Output the (X, Y) coordinate of the center of the cell containing the given text.  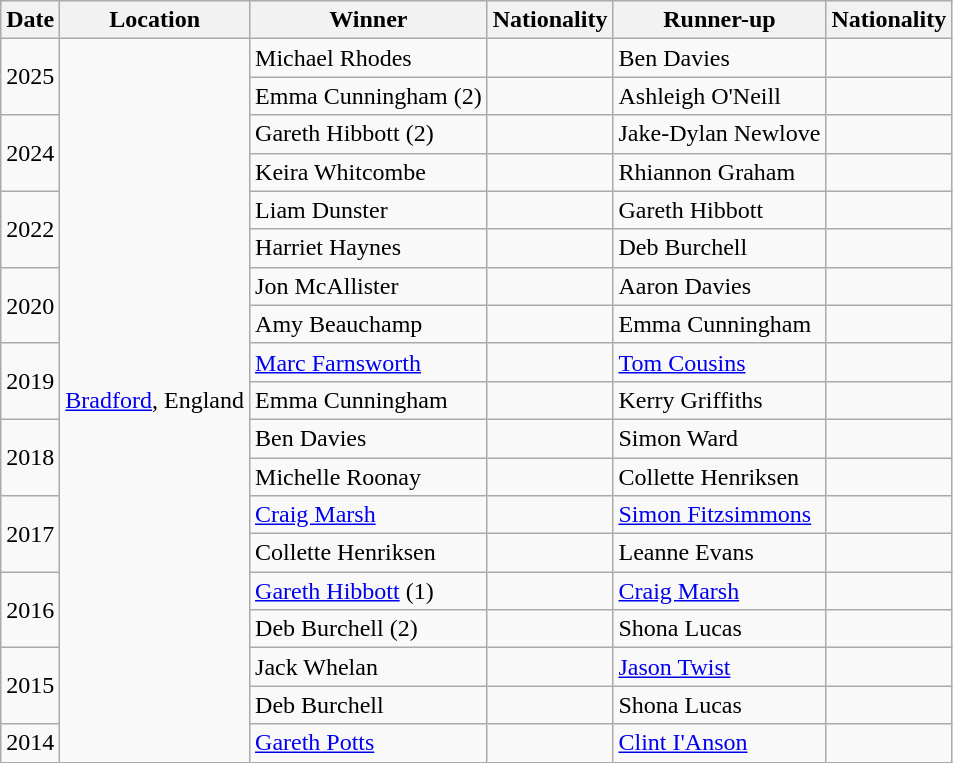
Amy Beauchamp (369, 324)
Marc Farnsworth (369, 362)
2020 (30, 305)
Leanne Evans (720, 553)
2024 (30, 153)
Simon Fitzsimmons (720, 515)
2014 (30, 743)
Simon Ward (720, 438)
Emma Cunningham (2) (369, 96)
Gareth Hibbott (2) (369, 134)
2017 (30, 534)
Ashleigh O'Neill (720, 96)
Winner (369, 20)
Aaron Davies (720, 286)
Deb Burchell (2) (369, 629)
2025 (30, 77)
Gareth Hibbott (1) (369, 591)
Jack Whelan (369, 667)
Location (155, 20)
Tom Cousins (720, 362)
2018 (30, 457)
Bradford, England (155, 400)
Kerry Griffiths (720, 400)
Liam Dunster (369, 210)
Keira Whitcombe (369, 172)
2022 (30, 229)
2015 (30, 686)
Michelle Roonay (369, 477)
Jason Twist (720, 667)
Michael Rhodes (369, 58)
Rhiannon Graham (720, 172)
Runner-up (720, 20)
Date (30, 20)
2019 (30, 381)
Gareth Hibbott (720, 210)
Harriet Haynes (369, 248)
Clint I'Anson (720, 743)
Jake-Dylan Newlove (720, 134)
Gareth Potts (369, 743)
Jon McAllister (369, 286)
2016 (30, 610)
